Determine the (x, y) coordinate at the center of the cell enclosing the given text.  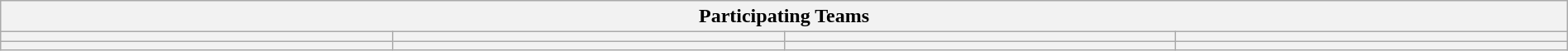
Participating Teams (784, 16)
